Search for the cell housing the specified text and yield its (x, y) center coordinate. 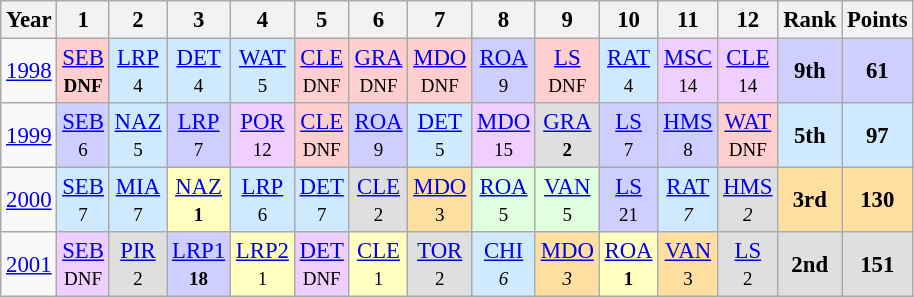
GRADNF (378, 72)
LSDNF (567, 72)
2000 (29, 200)
CHI6 (504, 264)
NAZ5 (138, 136)
ROA1 (628, 264)
1 (83, 20)
MDO15 (504, 136)
2001 (29, 264)
1999 (29, 136)
VAN5 (567, 200)
MIA7 (138, 200)
CLE2 (378, 200)
9th (810, 72)
61 (878, 72)
LRP7 (199, 136)
MDODNF (440, 72)
LS7 (628, 136)
6 (378, 20)
LRP21 (262, 264)
11 (688, 20)
3rd (810, 200)
LRP118 (199, 264)
12 (748, 20)
Rank (810, 20)
LRP4 (138, 72)
10 (628, 20)
DET5 (440, 136)
9 (567, 20)
8 (504, 20)
CLE14 (748, 72)
GRA2 (567, 136)
1998 (29, 72)
DETDNF (322, 264)
POR12 (262, 136)
HMS2 (748, 200)
4 (262, 20)
VAN3 (688, 264)
Year (29, 20)
SEB7 (83, 200)
5th (810, 136)
2nd (810, 264)
RAT4 (628, 72)
130 (878, 200)
ROA5 (504, 200)
DET7 (322, 200)
TOR2 (440, 264)
LRP6 (262, 200)
NAZ1 (199, 200)
RAT7 (688, 200)
97 (878, 136)
SEB6 (83, 136)
151 (878, 264)
WATDNF (748, 136)
5 (322, 20)
CLE1 (378, 264)
3 (199, 20)
HMS8 (688, 136)
WAT5 (262, 72)
MSC14 (688, 72)
7 (440, 20)
DET4 (199, 72)
LS21 (628, 200)
LS2 (748, 264)
PIR2 (138, 264)
Points (878, 20)
2 (138, 20)
